For the text-containing cell, return its midpoint in (X, Y) coordinate format. 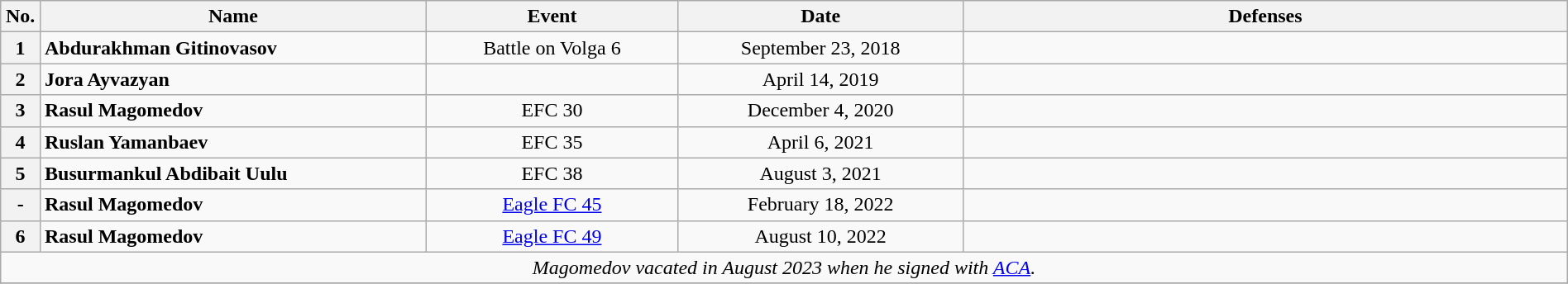
Name (233, 17)
Eagle FC 45 (552, 205)
- (21, 205)
Magomedov vacated in August 2023 when he signed with ACA. (784, 267)
EFC 30 (552, 111)
Eagle FC 49 (552, 236)
EFC 35 (552, 142)
Event (552, 17)
1 (21, 48)
Battle on Volga 6 (552, 48)
2 (21, 79)
3 (21, 111)
5 (21, 173)
4 (21, 142)
February 18, 2022 (820, 205)
EFC 38 (552, 173)
Busurmankul Abdibait Uulu (233, 173)
Defenses (1265, 17)
April 14, 2019 (820, 79)
April 6, 2021 (820, 142)
September 23, 2018 (820, 48)
August 10, 2022 (820, 236)
6 (21, 236)
December 4, 2020 (820, 111)
Abdurakhman Gitinovasov (233, 48)
Ruslan Yamanbaev (233, 142)
Jora Ayvazyan (233, 79)
No. (21, 17)
August 3, 2021 (820, 173)
Date (820, 17)
